Search for the cell housing the specified text and yield its (X, Y) center coordinate. 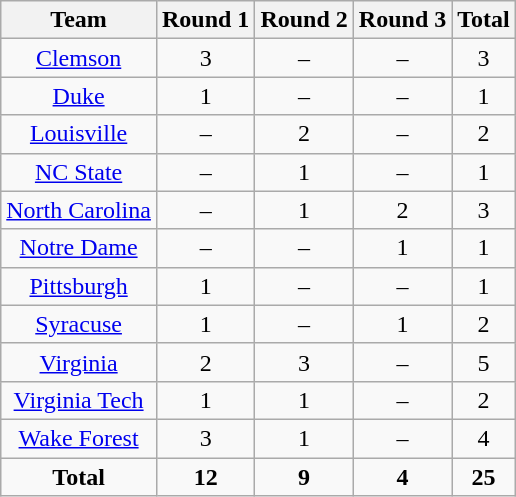
Syracuse (79, 324)
12 (205, 477)
9 (304, 477)
Pittsburgh (79, 286)
25 (484, 477)
North Carolina (79, 210)
Duke (79, 96)
Round 1 (205, 20)
NC State (79, 172)
5 (484, 362)
Clemson (79, 58)
Round 2 (304, 20)
Round 3 (402, 20)
Notre Dame (79, 248)
Virginia (79, 362)
Team (79, 20)
Virginia Tech (79, 400)
Louisville (79, 134)
Wake Forest (79, 438)
